Search for the cell housing the specified text and yield its [X, Y] center coordinate. 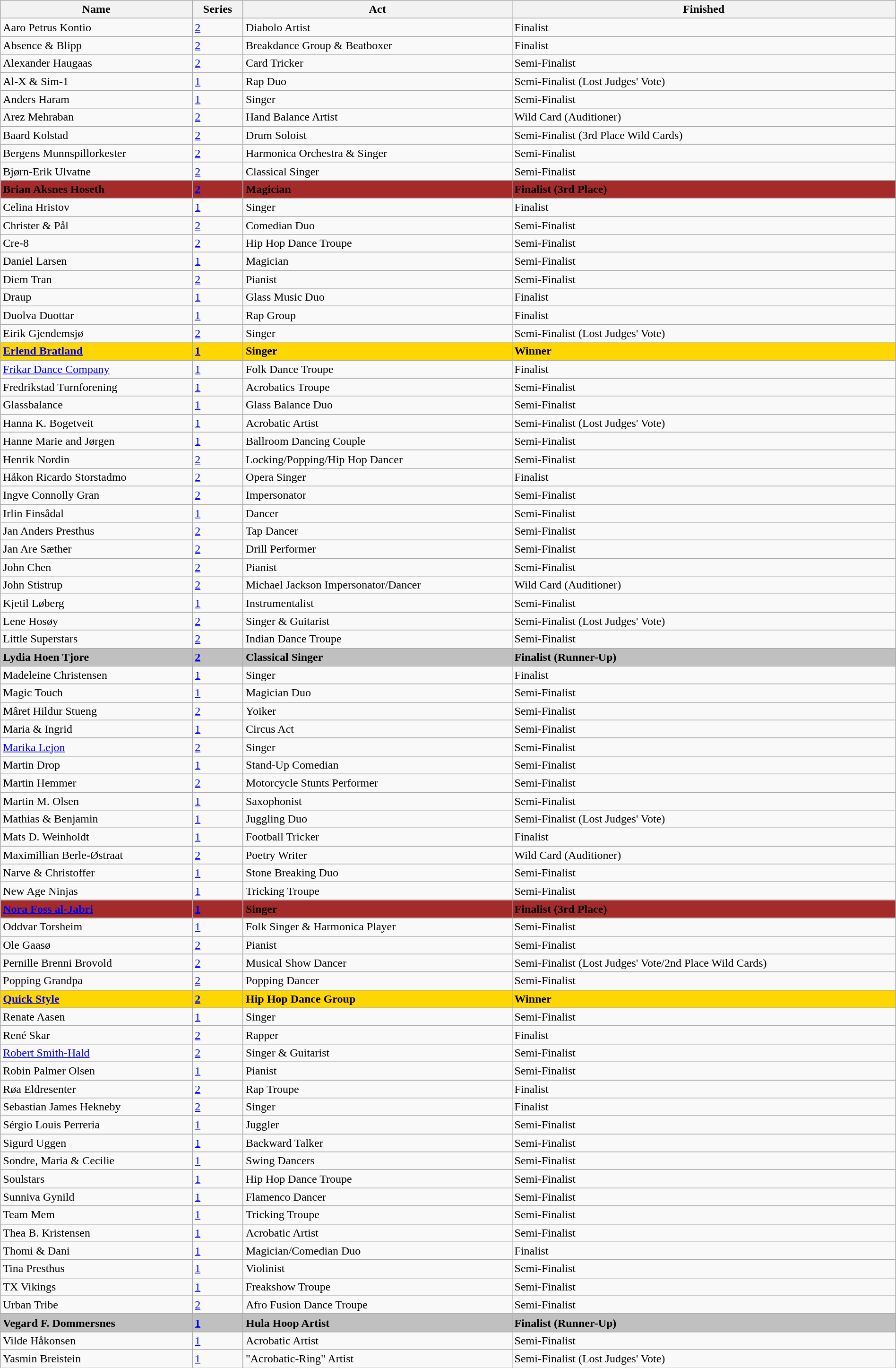
Swing Dancers [377, 1161]
Erlend Bratland [96, 351]
Violinist [377, 1269]
Absence & Blipp [96, 45]
Juggler [377, 1125]
Thomi & Dani [96, 1251]
Duolva Duottar [96, 315]
Røa Eldresenter [96, 1089]
Football Tricker [377, 837]
Sondre, Maria & Cecilie [96, 1161]
Magician/Comedian Duo [377, 1251]
New Age Ninjas [96, 891]
Martin Hemmer [96, 783]
Martin Drop [96, 765]
Circus Act [377, 729]
Daniel Larsen [96, 261]
Pernille Brenni Brovold [96, 963]
Sunniva Gynild [96, 1197]
Glass Balance Duo [377, 405]
Series [218, 9]
Drum Soloist [377, 135]
Henrik Nordin [96, 459]
Jan Anders Presthus [96, 531]
Ole Gaasø [96, 945]
Glassbalance [96, 405]
Popping Grandpa [96, 981]
Hula Hoop Artist [377, 1323]
Rap Duo [377, 81]
Nora Foss al-Jabri [96, 909]
John Chen [96, 567]
Dancer [377, 513]
Mats D. Weinholdt [96, 837]
Comedian Duo [377, 225]
Rap Troupe [377, 1089]
Folk Singer & Harmonica Player [377, 927]
Sigurd Uggen [96, 1143]
Soulstars [96, 1179]
Indian Dance Troupe [377, 639]
Semi-Finalist (3rd Place Wild Cards) [704, 135]
Al-X & Sim-1 [96, 81]
Narve & Christoffer [96, 873]
Thea B. Kristensen [96, 1233]
Sérgio Louis Perreria [96, 1125]
Rap Group [377, 315]
Martin M. Olsen [96, 801]
Hanna K. Bogetveit [96, 423]
Finished [704, 9]
Yoiker [377, 711]
Team Mem [96, 1215]
Eirik Gjendemsjø [96, 333]
Marika Lejon [96, 747]
Glass Music Duo [377, 297]
Hand Balance Artist [377, 117]
Jan Are Sæther [96, 549]
Kjetil Løberg [96, 603]
Semi-Finalist (Lost Judges' Vote/2nd Place Wild Cards) [704, 963]
Aaro Petrus Kontio [96, 27]
Hanne Marie and Jørgen [96, 441]
Renate Aasen [96, 1017]
Afro Fusion Dance Troupe [377, 1305]
Act [377, 9]
Oddvar Torsheim [96, 927]
Bjørn-Erik Ulvatne [96, 171]
Diabolo Artist [377, 27]
Motorcycle Stunts Performer [377, 783]
Brian Aksnes Hoseth [96, 189]
Mâret Hildur Stueng [96, 711]
Maria & Ingrid [96, 729]
Folk Dance Troupe [377, 369]
Juggling Duo [377, 819]
Drill Performer [377, 549]
Quick Style [96, 999]
Frikar Dance Company [96, 369]
Instrumentalist [377, 603]
Saxophonist [377, 801]
Musical Show Dancer [377, 963]
Yasmin Breistein [96, 1359]
Name [96, 9]
John Stistrup [96, 585]
Fredrikstad Turnforening [96, 387]
Little Superstars [96, 639]
"Acrobatic-Ring" Artist [377, 1359]
Anders Haram [96, 99]
Madeleine Christensen [96, 675]
Vegard F. Dommersnes [96, 1323]
Tina Presthus [96, 1269]
Impersonator [377, 495]
TX Vikings [96, 1287]
Michael Jackson Impersonator/Dancer [377, 585]
Draup [96, 297]
Locking/Popping/Hip Hop Dancer [377, 459]
Stone Breaking Duo [377, 873]
Stand-Up Comedian [377, 765]
Harmonica Orchestra & Singer [377, 153]
Diem Tran [96, 279]
Robert Smith-Hald [96, 1053]
Acrobatics Troupe [377, 387]
Lydia Hoen Tjore [96, 657]
Magician Duo [377, 693]
Popping Dancer [377, 981]
Vilde Håkonsen [96, 1341]
Hip Hop Dance Group [377, 999]
Flamenco Dancer [377, 1197]
Håkon Ricardo Storstadmo [96, 477]
Cre-8 [96, 243]
Irlin Finsådal [96, 513]
Backward Talker [377, 1143]
Ballroom Dancing Couple [377, 441]
Bergens Munnspillorkester [96, 153]
René Skar [96, 1035]
Rapper [377, 1035]
Freakshow Troupe [377, 1287]
Christer & Pål [96, 225]
Robin Palmer Olsen [96, 1071]
Card Tricker [377, 63]
Alexander Haugaas [96, 63]
Breakdance Group & Beatboxer [377, 45]
Baard Kolstad [96, 135]
Sebastian James Hekneby [96, 1107]
Tap Dancer [377, 531]
Ingve Connolly Gran [96, 495]
Poetry Writer [377, 855]
Arez Mehraban [96, 117]
Maximillian Berle-Østraat [96, 855]
Opera Singer [377, 477]
Mathias & Benjamin [96, 819]
Lene Hosøy [96, 621]
Urban Tribe [96, 1305]
Magic Touch [96, 693]
Celina Hristov [96, 207]
